Return (x, y) of the center of cell containing provided text 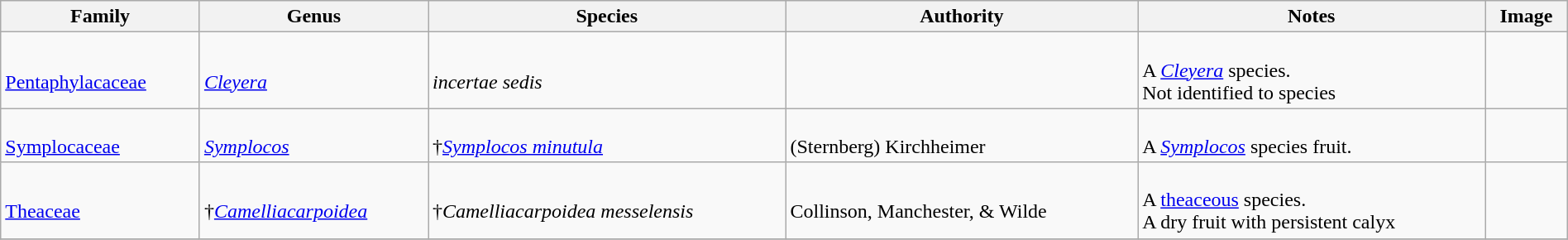
(Sternberg) Kirchheimer (962, 136)
A Cleyera species.Not identified to species (1312, 70)
Image (1527, 17)
Authority (962, 17)
Genus (313, 17)
Symplocaceae (101, 136)
Symplocos (313, 136)
Cleyera (313, 70)
A theaceous species.A dry fruit with persistent calyx (1312, 200)
Pentaphylacaceae (101, 70)
†Camelliacarpoidea messelensis (607, 200)
†Camelliacarpoidea (313, 200)
Family (101, 17)
†Symplocos minutula (607, 136)
Species (607, 17)
A Symplocos species fruit. (1312, 136)
incertae sedis (607, 70)
Theaceae (101, 200)
Notes (1312, 17)
Collinson, Manchester, & Wilde (962, 200)
